Identify which cell holds the provided text, then report its [X, Y] central coordinate. 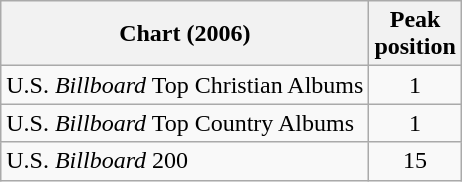
Peakposition [415, 34]
15 [415, 161]
U.S. Billboard 200 [185, 161]
U.S. Billboard Top Country Albums [185, 123]
Chart (2006) [185, 34]
U.S. Billboard Top Christian Albums [185, 85]
